Scan for the cell matching the given text and deliver its [X, Y] coordinate at center. 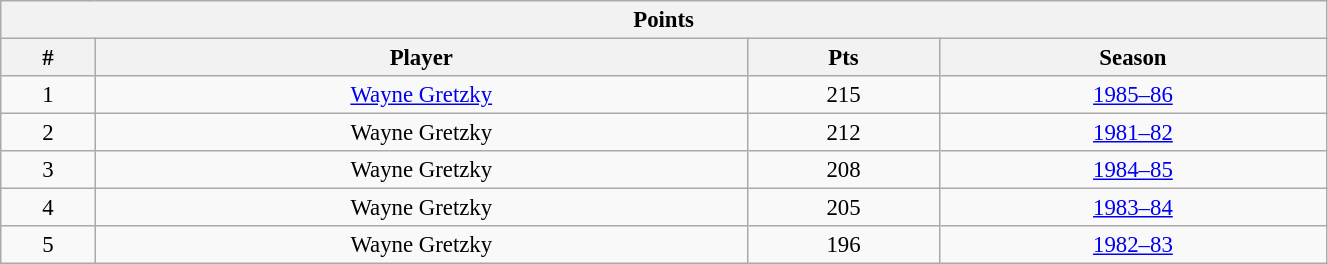
212 [844, 133]
1 [48, 95]
5 [48, 245]
215 [844, 95]
Season [1132, 58]
Points [664, 20]
1982–83 [1132, 245]
208 [844, 170]
3 [48, 170]
196 [844, 245]
Player [422, 58]
1981–82 [1132, 133]
1983–84 [1132, 208]
2 [48, 133]
1984–85 [1132, 170]
1985–86 [1132, 95]
# [48, 58]
4 [48, 208]
Pts [844, 58]
205 [844, 208]
